Determine the [X, Y] coordinate at the center of the cell enclosing the given text.  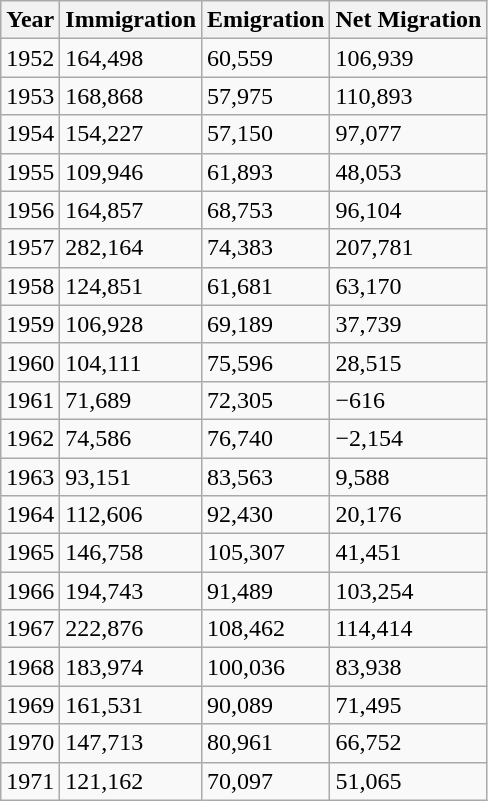
75,596 [266, 362]
71,689 [131, 400]
Net Migration [408, 20]
147,713 [131, 743]
−616 [408, 400]
Emigration [266, 20]
90,089 [266, 705]
57,975 [266, 96]
168,868 [131, 96]
1965 [30, 553]
161,531 [131, 705]
69,189 [266, 324]
80,961 [266, 743]
1958 [30, 286]
1968 [30, 667]
74,586 [131, 438]
1955 [30, 172]
51,065 [408, 781]
112,606 [131, 515]
37,739 [408, 324]
106,939 [408, 58]
1956 [30, 210]
1952 [30, 58]
76,740 [266, 438]
1954 [30, 134]
183,974 [131, 667]
96,104 [408, 210]
108,462 [266, 629]
1966 [30, 591]
1959 [30, 324]
9,588 [408, 477]
1960 [30, 362]
109,946 [131, 172]
28,515 [408, 362]
66,752 [408, 743]
83,563 [266, 477]
63,170 [408, 286]
1964 [30, 515]
61,893 [266, 172]
194,743 [131, 591]
Year [30, 20]
41,451 [408, 553]
100,036 [266, 667]
154,227 [131, 134]
91,489 [266, 591]
1969 [30, 705]
92,430 [266, 515]
61,681 [266, 286]
1962 [30, 438]
1967 [30, 629]
−2,154 [408, 438]
72,305 [266, 400]
222,876 [131, 629]
110,893 [408, 96]
121,162 [131, 781]
282,164 [131, 248]
70,097 [266, 781]
71,495 [408, 705]
83,938 [408, 667]
48,053 [408, 172]
164,498 [131, 58]
1961 [30, 400]
97,077 [408, 134]
1970 [30, 743]
93,151 [131, 477]
105,307 [266, 553]
104,111 [131, 362]
114,414 [408, 629]
1971 [30, 781]
124,851 [131, 286]
1957 [30, 248]
164,857 [131, 210]
103,254 [408, 591]
146,758 [131, 553]
57,150 [266, 134]
20,176 [408, 515]
106,928 [131, 324]
68,753 [266, 210]
Immigration [131, 20]
74,383 [266, 248]
60,559 [266, 58]
1963 [30, 477]
207,781 [408, 248]
1953 [30, 96]
